Locate the cell with the specified text and output its [x, y] center coordinate. 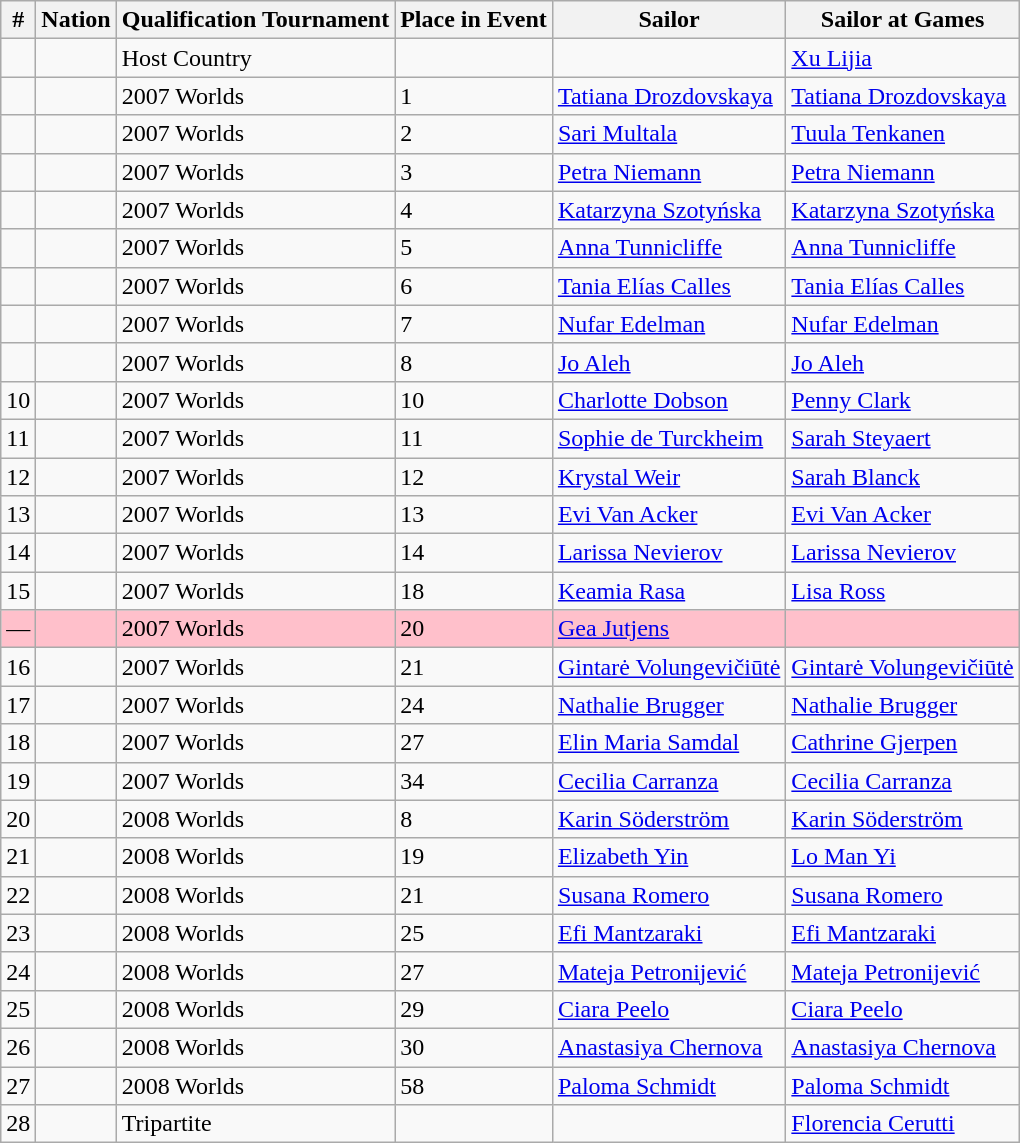
29 [474, 1009]
30 [474, 1047]
Krystal Weir [668, 477]
Nation [76, 20]
Keamia Rasa [668, 591]
Tripartite [255, 1124]
26 [18, 1047]
22 [18, 895]
Tuula Tenkanen [902, 134]
Sari Multala [668, 134]
Cathrine Gjerpen [902, 743]
Sailor [668, 20]
4 [474, 210]
Place in Event [474, 20]
3 [474, 172]
15 [18, 591]
34 [474, 781]
58 [474, 1085]
16 [18, 667]
28 [18, 1124]
Sailor at Games [902, 20]
Gea Jutjens [668, 629]
1 [474, 96]
Penny Clark [902, 400]
Qualification Tournament [255, 20]
Charlotte Dobson [668, 400]
Lisa Ross [902, 591]
# [18, 20]
23 [18, 933]
Xu Lijia [902, 58]
17 [18, 705]
Elin Maria Samdal [668, 743]
Florencia Cerutti [902, 1124]
Sophie de Turckheim [668, 438]
Host Country [255, 58]
2 [474, 134]
6 [474, 286]
7 [474, 324]
5 [474, 248]
Sarah Blanck [902, 477]
Elizabeth Yin [668, 857]
— [18, 629]
Lo Man Yi [902, 857]
Sarah Steyaert [902, 438]
